Identify which cell holds the provided text, then report its [X, Y] central coordinate. 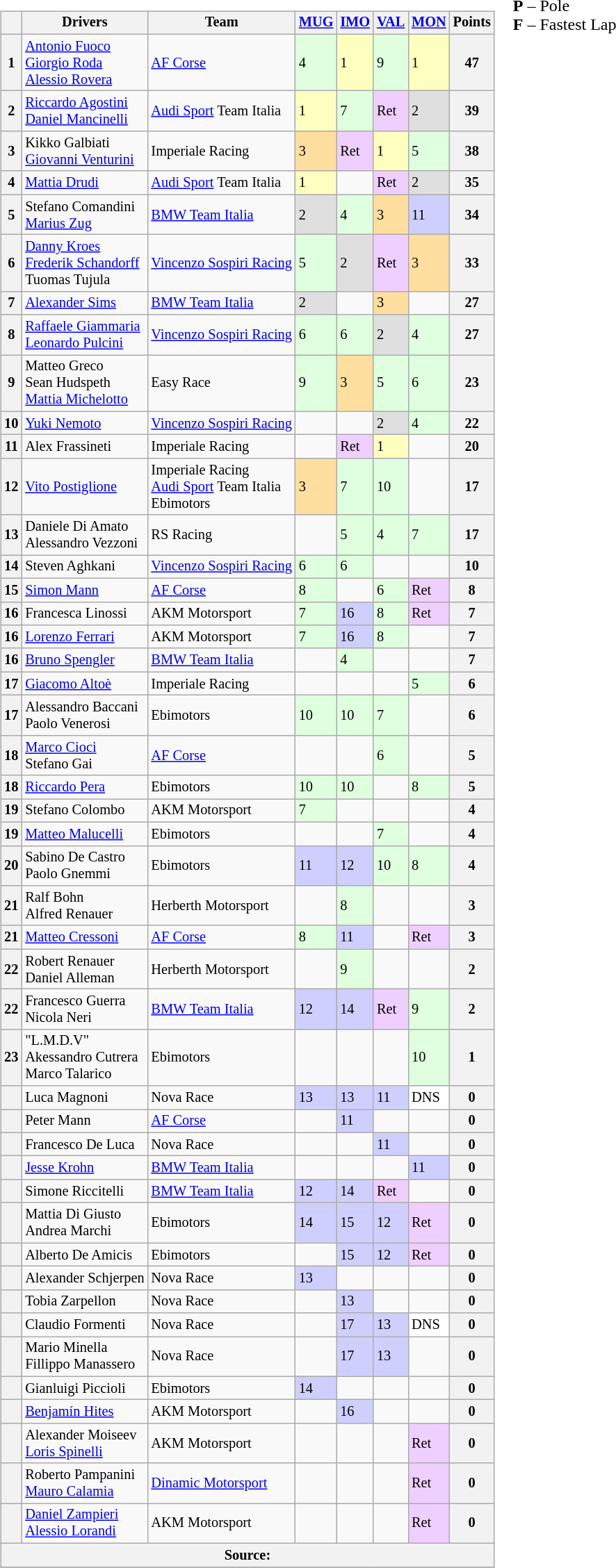
Source: [248, 1555]
Stefano Comandini Marius Zug [85, 215]
RS Racing [222, 535]
Francesca Linossi [85, 613]
Bruno Spengler [85, 660]
Daniele Di Amato Alessandro Vezzoni [85, 535]
Alex Frassineti [85, 447]
Imperiale Racing Audi Sport Team Italia Ebimotors [222, 487]
Dinamic Motorsport [222, 1483]
VAL [391, 23]
Easy Race [222, 383]
Kikko Galbiati Giovanni Venturini [85, 151]
Stefano Colombo [85, 811]
39 [472, 111]
Vito Postiglione [85, 487]
MON [429, 23]
Simon Mann [85, 590]
34 [472, 215]
Ralf Bohn Alfred Renauer [85, 906]
Mattia Drudi [85, 183]
Mario Minella Fillippo Manassero [85, 1357]
Peter Mann [85, 1121]
Jesse Krohn [85, 1168]
35 [472, 183]
Antonio Fuoco Giorgio Roda Alessio Rovera [85, 63]
Team [222, 23]
Points [472, 23]
Matteo Greco Sean Hudspeth Mattia Michelotto [85, 383]
33 [472, 263]
Giacomo Altoè [85, 684]
Danny Kroes Frederik Schandorff Tuomas Tujula [85, 263]
Robert Renauer Daniel Alleman [85, 969]
"L.M.D.V" Akessandro Cutrera Marco Talarico [85, 1057]
Sabino De Castro Paolo Gnemmi [85, 866]
Drivers [85, 23]
MUG [316, 23]
Riccardo Agostini Daniel Mancinelli [85, 111]
IMO [355, 23]
Raffaele Giammaria Leonardo Pulcini [85, 335]
Alexander Moiseev Loris Spinelli [85, 1444]
Marco Cioci Stefano Gai [85, 755]
Matteo Malucelli [85, 834]
Alberto De Amicis [85, 1255]
Tobia Zarpellon [85, 1301]
Benjamín Hites [85, 1412]
Alessandro Baccani Paolo Venerosi [85, 716]
Francesco De Luca [85, 1144]
Alexander Sims [85, 303]
38 [472, 151]
Alexander Schjerpen [85, 1278]
Yuki Nemoto [85, 423]
Daniel Zampieri Alessio Lorandi [85, 1524]
Steven Aghkani [85, 567]
Riccardo Pera [85, 787]
Claudio Formenti [85, 1325]
Gianluigi Piccioli [85, 1388]
47 [472, 63]
Matteo Cressoni [85, 937]
Luca Magnoni [85, 1098]
Mattia Di Giusto Andrea Marchi [85, 1223]
Roberto Pampanini Mauro Calamia [85, 1483]
Simone Riccitelli [85, 1191]
Francesco Guerra Nicola Neri [85, 1009]
Lorenzo Ferrari [85, 637]
